Pinpoint the cell where the given text exists, returning its (x, y) midpoint coordinate. 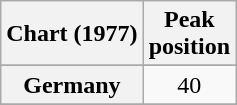
Germany (72, 85)
40 (189, 85)
Peakposition (189, 34)
Chart (1977) (72, 34)
